Determine the [x, y] coordinate at the center of the cell enclosing the given text.  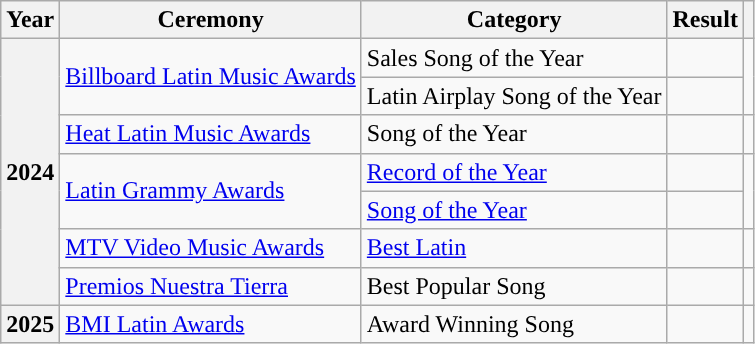
BMI Latin Awards [211, 324]
Sales Song of the Year [514, 58]
2024 [30, 172]
MTV Video Music Awards [211, 248]
Premios Nuestra Tierra [211, 286]
Best Popular Song [514, 286]
Ceremony [211, 20]
Heat Latin Music Awards [211, 134]
Award Winning Song [514, 324]
Year [30, 20]
Billboard Latin Music Awards [211, 77]
Latin Grammy Awards [211, 191]
Result [705, 20]
Category [514, 20]
2025 [30, 324]
Best Latin [514, 248]
Latin Airplay Song of the Year [514, 96]
Record of the Year [514, 172]
